From the cell containing the given text, extract its center point as [x, y] coordinate. 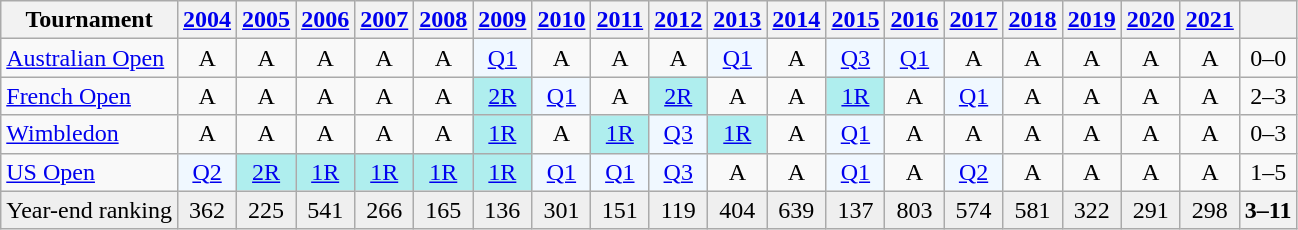
322 [1092, 210]
2013 [738, 20]
2021 [1210, 20]
2020 [1150, 20]
136 [502, 210]
0–3 [1268, 134]
1–5 [1268, 172]
Year-end ranking [90, 210]
French Open [90, 96]
301 [562, 210]
2019 [1092, 20]
Wimbledon [90, 134]
119 [678, 210]
2012 [678, 20]
639 [796, 210]
151 [620, 210]
574 [974, 210]
2004 [208, 20]
3–11 [1268, 210]
581 [1032, 210]
2015 [856, 20]
2014 [796, 20]
2018 [1032, 20]
404 [738, 210]
291 [1150, 210]
362 [208, 210]
0–0 [1268, 58]
2007 [384, 20]
2017 [974, 20]
2008 [444, 20]
US Open [90, 172]
2010 [562, 20]
2–3 [1268, 96]
803 [914, 210]
2006 [326, 20]
266 [384, 210]
Australian Open [90, 58]
2005 [266, 20]
2011 [620, 20]
298 [1210, 210]
2009 [502, 20]
541 [326, 210]
2016 [914, 20]
225 [266, 210]
Tournament [90, 20]
165 [444, 210]
137 [856, 210]
